Scan for the cell matching the given text and deliver its [x, y] coordinate at center. 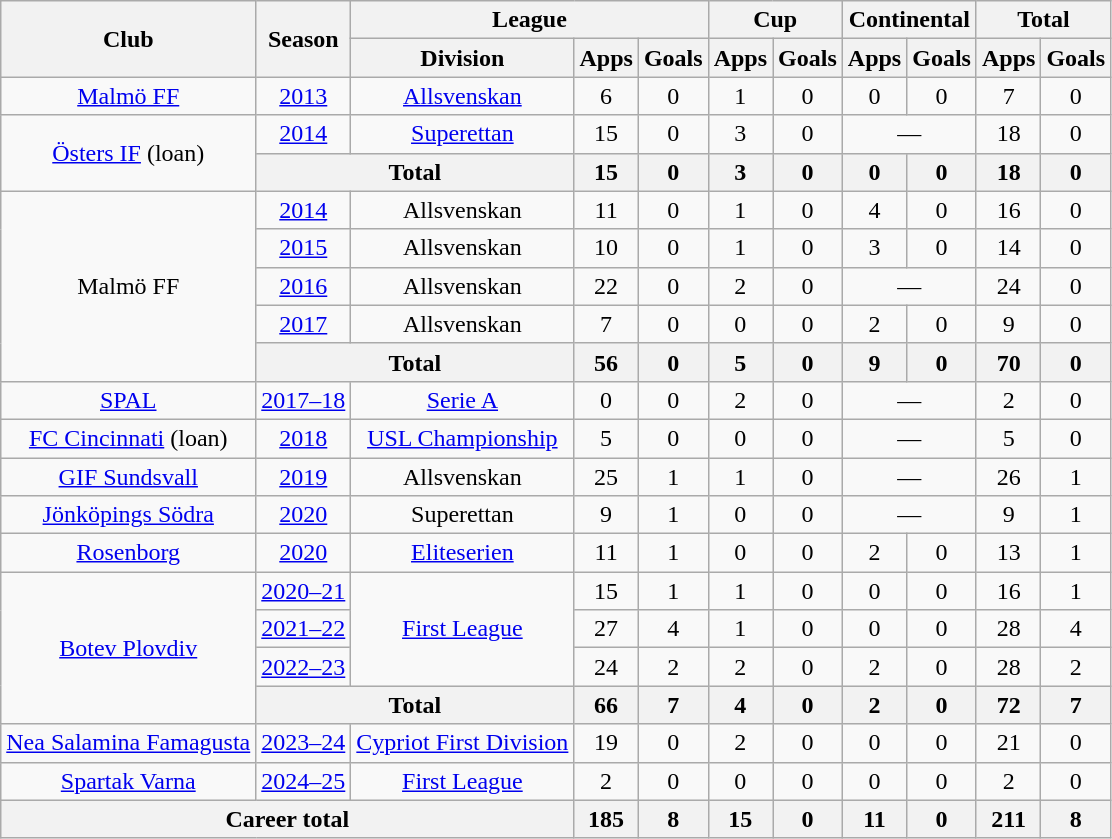
66 [606, 705]
26 [1008, 477]
56 [606, 362]
Cypriot First Division [462, 743]
10 [606, 248]
2015 [304, 248]
25 [606, 477]
2018 [304, 438]
Club [128, 39]
Östers IF (loan) [128, 153]
Career total [288, 819]
6 [606, 96]
211 [1008, 819]
Rosenborg [128, 553]
League [530, 20]
72 [1008, 705]
Continental [909, 20]
Spartak Varna [128, 781]
2016 [304, 286]
21 [1008, 743]
Season [304, 39]
Nea Salamina Famagusta [128, 743]
14 [1008, 248]
Cup [775, 20]
Eliteserien [462, 553]
2017–18 [304, 400]
70 [1008, 362]
2019 [304, 477]
19 [606, 743]
USL Championship [462, 438]
22 [606, 286]
Division [462, 58]
Serie A [462, 400]
2024–25 [304, 781]
Jönköpings Södra [128, 515]
2013 [304, 96]
2022–23 [304, 667]
185 [606, 819]
2021–22 [304, 629]
SPAL [128, 400]
Botev Plovdiv [128, 648]
GIF Sundsvall [128, 477]
FC Cincinnati (loan) [128, 438]
27 [606, 629]
2017 [304, 324]
2020–21 [304, 591]
13 [1008, 553]
2023–24 [304, 743]
